From the cell containing the given text, extract its center point as [x, y] coordinate. 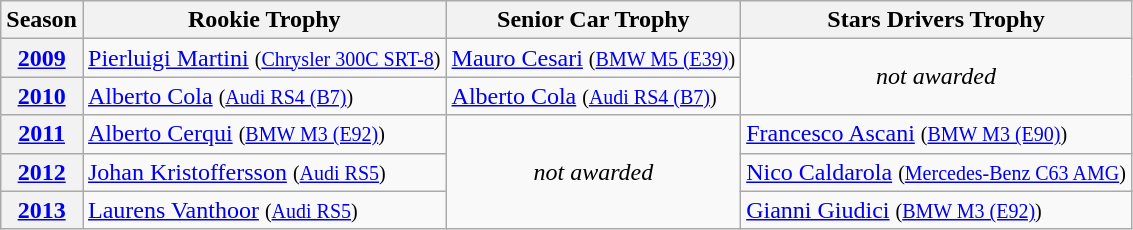
Mauro Cesari (BMW M5 (E39)) [594, 58]
2009 [42, 58]
Season [42, 20]
2012 [42, 172]
Stars Drivers Trophy [936, 20]
2010 [42, 96]
2013 [42, 210]
2011 [42, 134]
Francesco Ascani (BMW M3 (E90)) [936, 134]
Nico Caldarola (Mercedes-Benz C63 AMG) [936, 172]
Rookie Trophy [264, 20]
Laurens Vanthoor (Audi RS5) [264, 210]
Gianni Giudici (BMW M3 (E92)) [936, 210]
Pierluigi Martini (Chrysler 300C SRT-8) [264, 58]
Alberto Cerqui (BMW M3 (E92)) [264, 134]
Senior Car Trophy [594, 20]
Johan Kristoffersson (Audi RS5) [264, 172]
